Identify which cell holds the provided text, then report its (X, Y) central coordinate. 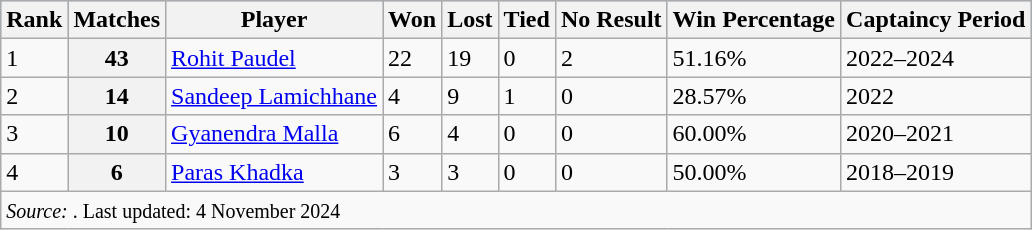
Win Percentage (754, 20)
Lost (470, 20)
10 (117, 134)
2022–2024 (936, 58)
Source: . Last updated: 4 November 2024 (516, 210)
Gyanendra Malla (274, 134)
Won (412, 20)
43 (117, 58)
Matches (117, 20)
2018–2019 (936, 172)
19 (470, 58)
22 (412, 58)
9 (470, 96)
60.00% (754, 134)
Captaincy Period (936, 20)
Sandeep Lamichhane (274, 96)
50.00% (754, 172)
2020–2021 (936, 134)
Paras Khadka (274, 172)
Player (274, 20)
Rank (34, 20)
28.57% (754, 96)
51.16% (754, 58)
No Result (611, 20)
14 (117, 96)
Tied (526, 20)
Rohit Paudel (274, 58)
2022 (936, 96)
